Locate the cell with the specified text and output its [X, Y] center coordinate. 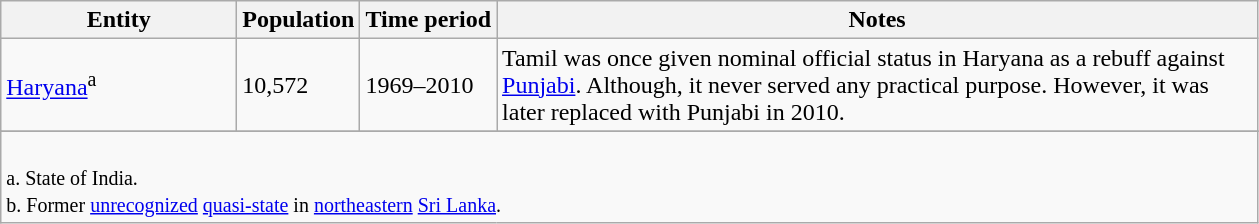
10,572 [298, 85]
1969–2010 [428, 85]
Entity [119, 20]
Notes [878, 20]
Population [298, 20]
Haryanaa [119, 85]
Time period [428, 20]
a. State of India.b. Former unrecognized quasi-state in northeastern Sri Lanka. [630, 177]
